Output the (X, Y) coordinate of the center of the cell containing the given text.  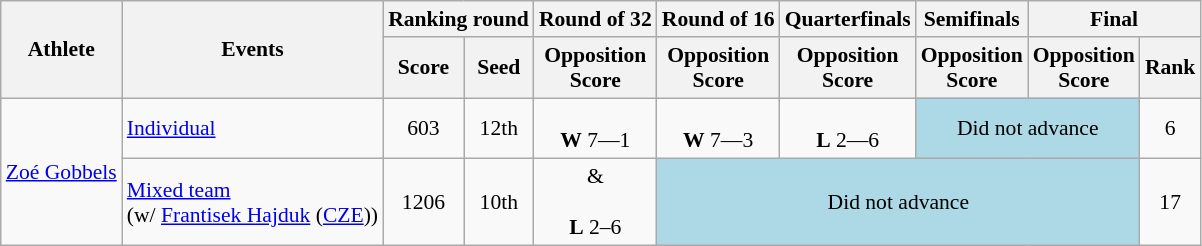
Mixed team(w/ Frantisek Hajduk (CZE)) (252, 202)
Individual (252, 128)
Round of 16 (718, 19)
1206 (424, 202)
603 (424, 128)
6 (1170, 128)
&L 2–6 (596, 202)
L 2—6 (848, 128)
17 (1170, 202)
Athlete (62, 50)
W 7—3 (718, 128)
Seed (499, 68)
Round of 32 (596, 19)
12th (499, 128)
Quarterfinals (848, 19)
Zoé Gobbels (62, 172)
Score (424, 68)
Semifinals (972, 19)
Final (1114, 19)
Events (252, 50)
10th (499, 202)
Rank (1170, 68)
Ranking round (458, 19)
W 7—1 (596, 128)
